Determine the [X, Y] coordinate at the center of the cell enclosing the given text.  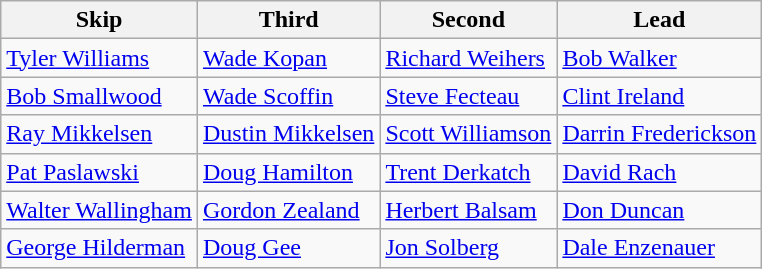
Dale Enzenauer [660, 248]
Richard Weihers [468, 58]
Wade Scoffin [288, 96]
Wade Kopan [288, 58]
George Hilderman [100, 248]
Lead [660, 20]
Dustin Mikkelsen [288, 134]
Ray Mikkelsen [100, 134]
Walter Wallingham [100, 210]
Skip [100, 20]
Trent Derkatch [468, 172]
David Rach [660, 172]
Bob Smallwood [100, 96]
Steve Fecteau [468, 96]
Herbert Balsam [468, 210]
Third [288, 20]
Clint Ireland [660, 96]
Doug Gee [288, 248]
Pat Paslawski [100, 172]
Scott Williamson [468, 134]
Bob Walker [660, 58]
Don Duncan [660, 210]
Gordon Zealand [288, 210]
Darrin Frederickson [660, 134]
Tyler Williams [100, 58]
Second [468, 20]
Jon Solberg [468, 248]
Doug Hamilton [288, 172]
